Locate the cell with the specified text and output its (X, Y) center coordinate. 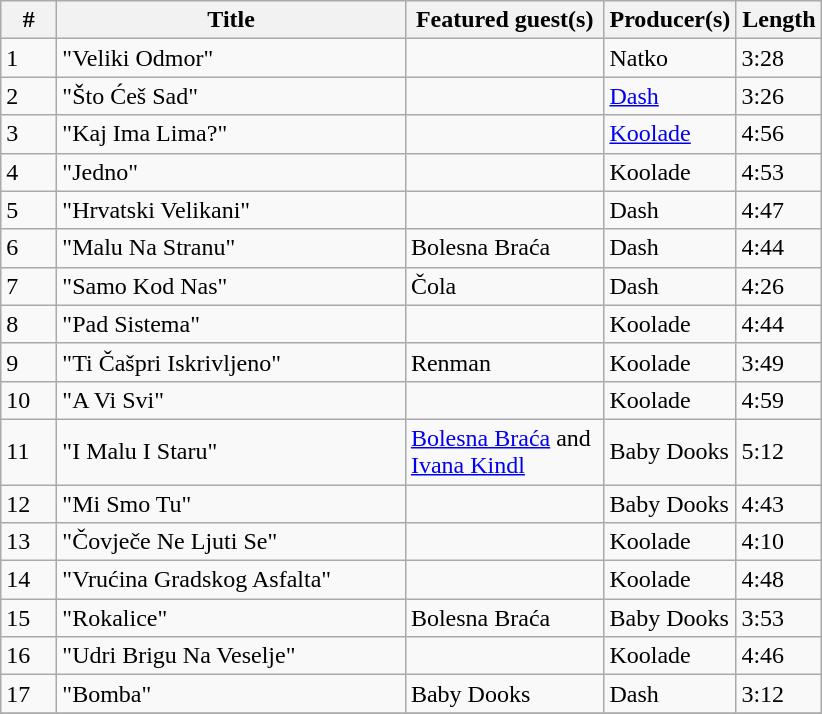
14 (29, 580)
3:49 (779, 362)
4:48 (779, 580)
13 (29, 542)
"Udri Brigu Na Veselje" (232, 656)
"Pad Sistema" (232, 324)
4 (29, 172)
5:12 (779, 452)
4:10 (779, 542)
Length (779, 20)
12 (29, 503)
"Rokalice" (232, 618)
"Što Ćeš Sad" (232, 96)
"Hrvatski Velikani" (232, 210)
Renman (504, 362)
"Kaj Ima Lima?" (232, 134)
Title (232, 20)
11 (29, 452)
3:26 (779, 96)
2 (29, 96)
"A Vi Svi" (232, 400)
"Malu Na Stranu" (232, 248)
7 (29, 286)
"Čovječe Ne Ljuti Se" (232, 542)
1 (29, 58)
4:26 (779, 286)
3:28 (779, 58)
"Mi Smo Tu" (232, 503)
"Samo Kod Nas" (232, 286)
3:53 (779, 618)
"Veliki Odmor" (232, 58)
17 (29, 694)
"Jedno" (232, 172)
9 (29, 362)
3:12 (779, 694)
Producer(s) (670, 20)
Natko (670, 58)
Featured guest(s) (504, 20)
15 (29, 618)
Čola (504, 286)
4:53 (779, 172)
"Bomba" (232, 694)
5 (29, 210)
6 (29, 248)
3 (29, 134)
4:56 (779, 134)
4:46 (779, 656)
16 (29, 656)
"Vrućina Gradskog Asfalta" (232, 580)
8 (29, 324)
Bolesna Braća and Ivana Kindl (504, 452)
"Ti Čašpri Iskrivljeno" (232, 362)
10 (29, 400)
4:59 (779, 400)
4:43 (779, 503)
4:47 (779, 210)
# (29, 20)
"I Malu I Staru" (232, 452)
